Pinpoint the cell where the given text exists, returning its (x, y) midpoint coordinate. 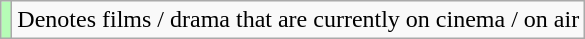
Denotes films / drama that are currently on cinema / on air (298, 20)
